Search for the cell housing the specified text and yield its (x, y) center coordinate. 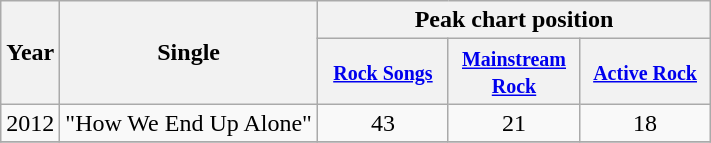
2012 (30, 123)
Single (189, 52)
43 (382, 123)
18 (646, 123)
21 (514, 123)
"How We End Up Alone" (189, 123)
Year (30, 52)
Peak chart position (514, 20)
Mainstream Rock (514, 72)
Rock Songs (382, 72)
Active Rock (646, 72)
